Determine the [x, y] coordinate at the center of the cell enclosing the given text.  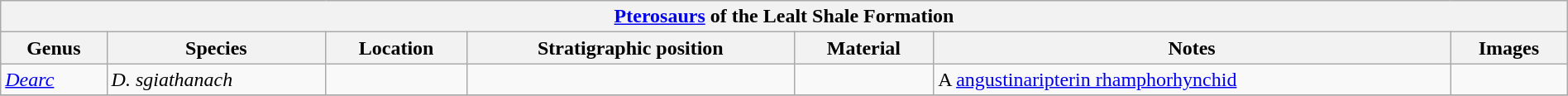
Stratigraphic position [630, 48]
Genus [54, 48]
Location [397, 48]
Notes [1193, 48]
Species [217, 48]
Material [863, 48]
A angustinaripterin rhamphorhynchid [1193, 79]
D. sgiathanach [217, 79]
Dearc [54, 79]
Images [1509, 48]
Pterosaurs of the Lealt Shale Formation [784, 17]
